Pinpoint the cell where the given text exists, returning its [X, Y] midpoint coordinate. 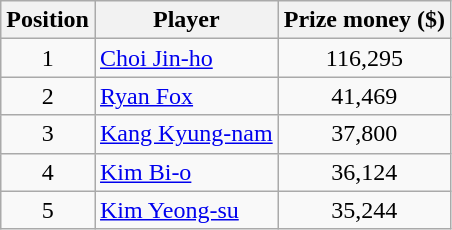
5 [48, 210]
37,800 [364, 134]
Kim Bi-o [186, 172]
Prize money ($) [364, 20]
116,295 [364, 58]
Kim Yeong-su [186, 210]
41,469 [364, 96]
Position [48, 20]
35,244 [364, 210]
Player [186, 20]
Kang Kyung-nam [186, 134]
3 [48, 134]
1 [48, 58]
2 [48, 96]
4 [48, 172]
Choi Jin-ho [186, 58]
Ryan Fox [186, 96]
36,124 [364, 172]
